Identify which cell holds the provided text, then report its [x, y] central coordinate. 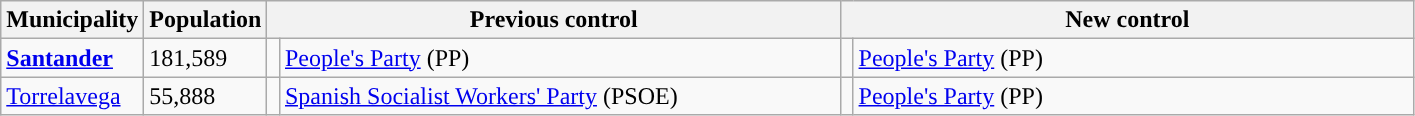
Spanish Socialist Workers' Party (PSOE) [560, 96]
Population [206, 20]
Municipality [72, 20]
Torrelavega [72, 96]
New control [1127, 20]
181,589 [206, 58]
55,888 [206, 96]
Previous control [554, 20]
Santander [72, 58]
